From the cell containing the given text, extract its center point as (X, Y) coordinate. 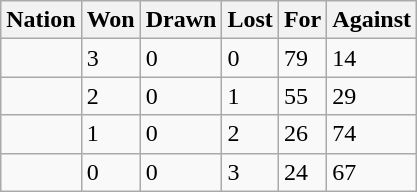
74 (372, 134)
For (302, 20)
Nation (41, 20)
29 (372, 96)
Against (372, 20)
Drawn (181, 20)
79 (302, 58)
24 (302, 172)
67 (372, 172)
26 (302, 134)
Lost (250, 20)
55 (302, 96)
14 (372, 58)
Won (110, 20)
